Determine the (X, Y) coordinate at the center of the cell enclosing the given text.  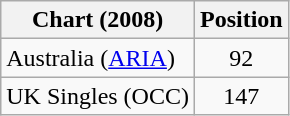
Australia (ARIA) (98, 58)
UK Singles (OCC) (98, 96)
92 (241, 58)
147 (241, 96)
Chart (2008) (98, 20)
Position (241, 20)
